Find where the given text appears and provide that cell's center as [x, y] coordinate. 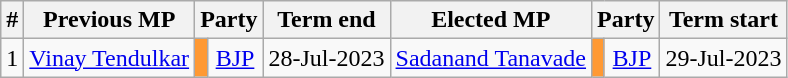
29-Jul-2023 [724, 58]
Previous MP [110, 20]
# [12, 20]
Term end [326, 20]
Sadanand Tanavade [491, 58]
Vinay Tendulkar [110, 58]
Elected MP [491, 20]
Term start [724, 20]
28-Jul-2023 [326, 58]
1 [12, 58]
